Identify which cell holds the provided text, then report its [X, Y] central coordinate. 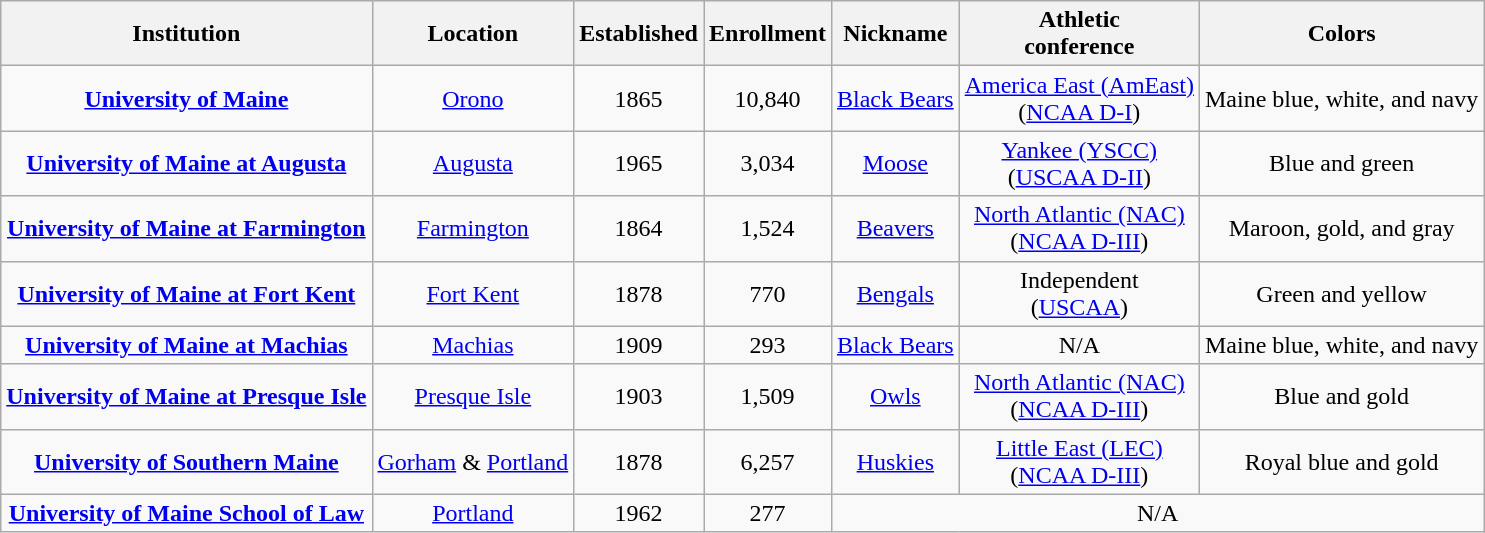
University of Maine School of Law [186, 513]
University of Southern Maine [186, 462]
University of Maine [186, 98]
1,509 [768, 396]
Yankee (YSCC)(USCAA D-II) [1079, 164]
Little East (LEC)(NCAA D-III) [1079, 462]
America East (AmEast)(NCAA D-I) [1079, 98]
6,257 [768, 462]
University of Maine at Machias [186, 345]
Augusta [473, 164]
Owls [895, 396]
Colors [1341, 34]
Machias [473, 345]
Blue and green [1341, 164]
Portland [473, 513]
1962 [639, 513]
University of Maine at Farmington [186, 228]
3,034 [768, 164]
University of Maine at Augusta [186, 164]
Beavers [895, 228]
Farmington [473, 228]
Blue and gold [1341, 396]
Royal blue and gold [1341, 462]
277 [768, 513]
1965 [639, 164]
Huskies [895, 462]
1903 [639, 396]
Presque Isle [473, 396]
Established [639, 34]
293 [768, 345]
10,840 [768, 98]
Independent(USCAA) [1079, 294]
Orono [473, 98]
1909 [639, 345]
Bengals [895, 294]
770 [768, 294]
Athleticconference [1079, 34]
Nickname [895, 34]
Moose [895, 164]
1864 [639, 228]
Green and yellow [1341, 294]
University of Maine at Fort Kent [186, 294]
1,524 [768, 228]
Location [473, 34]
Enrollment [768, 34]
University of Maine at Presque Isle [186, 396]
Gorham & Portland [473, 462]
Institution [186, 34]
1865 [639, 98]
Maroon, gold, and gray [1341, 228]
Fort Kent [473, 294]
